Search for the cell housing the specified text and yield its (X, Y) center coordinate. 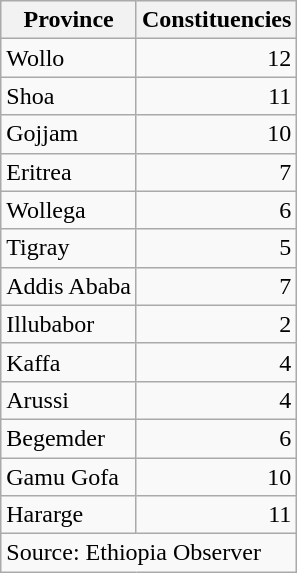
Eritrea (69, 172)
Source: Ethiopia Observer (149, 553)
Constituencies (216, 20)
Province (69, 20)
Wollega (69, 210)
Addis Ababa (69, 286)
Begemder (69, 438)
Kaffa (69, 362)
Tigray (69, 248)
12 (216, 58)
Gamu Gofa (69, 477)
5 (216, 248)
Wollo (69, 58)
Arussi (69, 400)
Shoa (69, 96)
Gojjam (69, 134)
Hararge (69, 515)
Illubabor (69, 324)
2 (216, 324)
